Locate the cell with the specified text and output its (x, y) center coordinate. 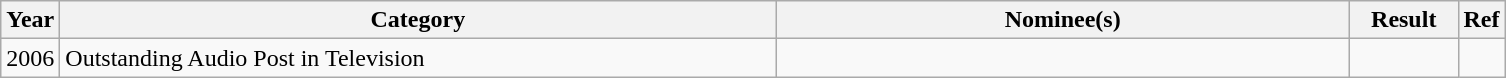
Result (1404, 20)
Outstanding Audio Post in Television (418, 58)
2006 (30, 58)
Year (30, 20)
Ref (1482, 20)
Nominee(s) (1063, 20)
Category (418, 20)
